Provide the (x, y) coordinate of the cell's center where the given text is located.  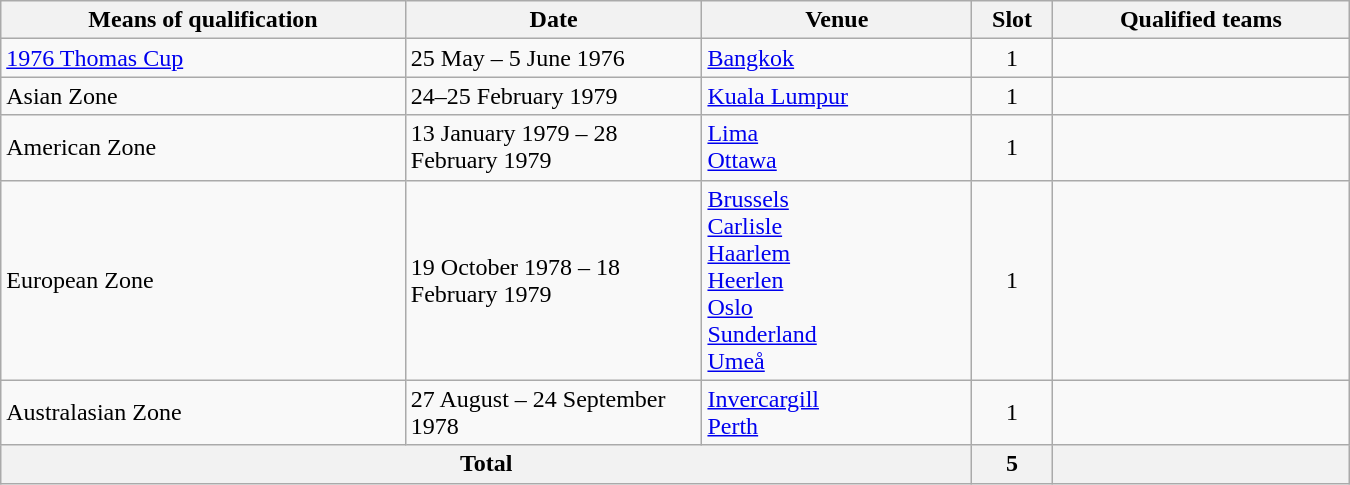
Slot (1012, 20)
BrusselsCarlisleHaarlemHeerlenOsloSunderlandUmeå (837, 280)
Date (554, 20)
Means of qualification (204, 20)
5 (1012, 464)
24–25 February 1979 (554, 96)
American Zone (204, 148)
Asian Zone (204, 96)
27 August – 24 September 1978 (554, 412)
Qualified teams (1202, 20)
Bangkok (837, 58)
Australasian Zone (204, 412)
1976 Thomas Cup (204, 58)
Kuala Lumpur (837, 96)
25 May – 5 June 1976 (554, 58)
19 October 1978 – 18 February 1979 (554, 280)
13 January 1979 – 28 February 1979 (554, 148)
LimaOttawa (837, 148)
European Zone (204, 280)
Total (486, 464)
InvercargillPerth (837, 412)
Venue (837, 20)
